Return the [x, y] coordinate for the center point of the cell that contains the specified text.  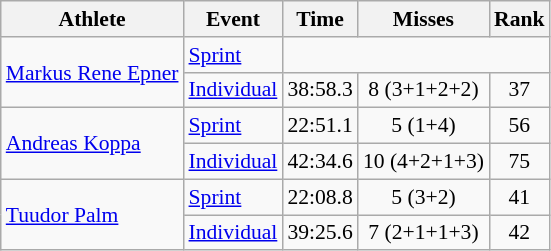
Event [234, 19]
22:51.1 [320, 126]
Misses [424, 19]
41 [520, 197]
Tuudor Palm [92, 214]
10 (4+2+1+3) [424, 162]
Time [320, 19]
39:25.6 [320, 233]
8 (3+1+2+2) [424, 90]
Athlete [92, 19]
42 [520, 233]
Markus Rene Epner [92, 72]
37 [520, 90]
5 (1+4) [424, 126]
38:58.3 [320, 90]
42:34.6 [320, 162]
Andreas Koppa [92, 144]
7 (2+1+1+3) [424, 233]
5 (3+2) [424, 197]
22:08.8 [320, 197]
75 [520, 162]
Rank [520, 19]
56 [520, 126]
